Find where the given text appears and provide that cell's center as [x, y] coordinate. 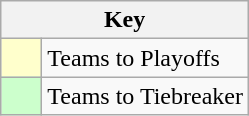
Teams to Playoffs [146, 58]
Key [125, 20]
Teams to Tiebreaker [146, 96]
